Identify which cell holds the provided text, then report its (X, Y) central coordinate. 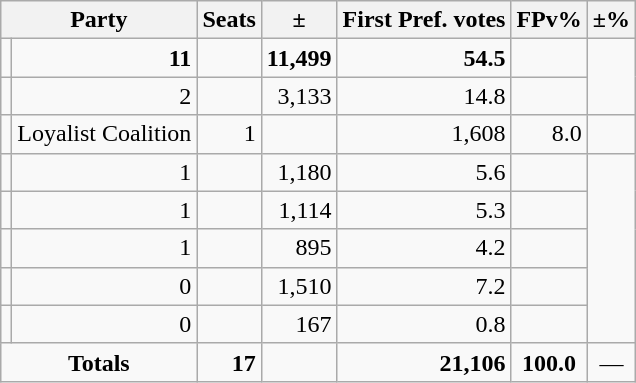
100.0 (549, 362)
— (611, 362)
1,114 (299, 210)
0.8 (424, 324)
11 (104, 58)
± (299, 20)
7.2 (424, 286)
4.2 (424, 248)
2 (104, 96)
8.0 (549, 134)
5.6 (424, 172)
Totals (99, 362)
1,608 (424, 134)
1,510 (299, 286)
Seats (229, 20)
895 (299, 248)
±% (611, 20)
First Pref. votes (424, 20)
1,180 (299, 172)
3,133 (299, 96)
FPv% (549, 20)
Loyalist Coalition (104, 134)
14.8 (424, 96)
11,499 (299, 58)
5.3 (424, 210)
Party (99, 20)
21,106 (424, 362)
17 (229, 362)
54.5 (424, 58)
167 (299, 324)
